Find where the given text appears and provide that cell's center as [x, y] coordinate. 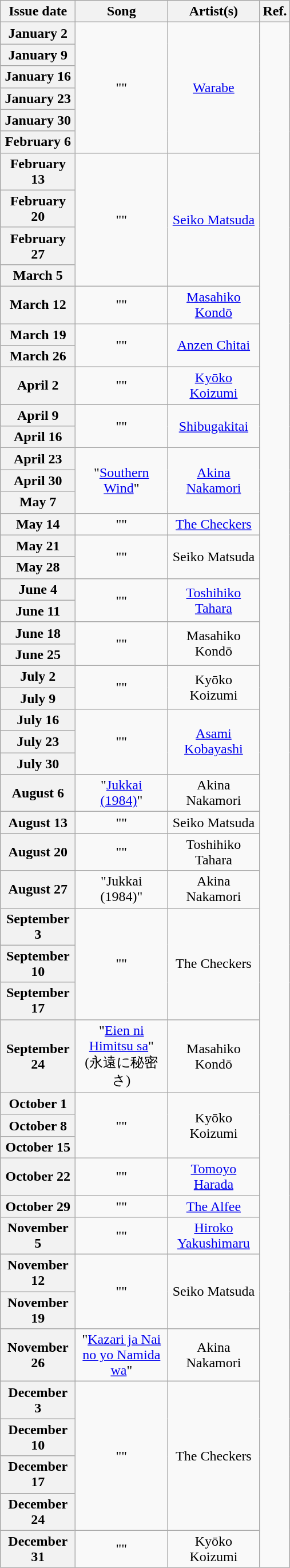
August 27 [38, 889]
November 12 [38, 1273]
March 12 [38, 304]
March 5 [38, 275]
January 23 [38, 98]
May 28 [38, 567]
Ref. [275, 11]
June 18 [38, 633]
March 26 [38, 356]
The Alfee [214, 1206]
Warabe [214, 88]
January 30 [38, 120]
September 24 [38, 1056]
January 2 [38, 33]
Issue date [38, 11]
August 6 [38, 793]
Song [121, 11]
May 7 [38, 502]
October 15 [38, 1147]
August 13 [38, 823]
June 4 [38, 589]
June 11 [38, 611]
November 19 [38, 1310]
November 26 [38, 1355]
July 9 [38, 698]
December 10 [38, 1437]
February 6 [38, 142]
September 10 [38, 963]
April 2 [38, 386]
Hiroko Yakushimaru [214, 1236]
"Kazari ja Nai no yo Namida wa" [121, 1355]
January 9 [38, 55]
August 20 [38, 852]
July 23 [38, 742]
April 30 [38, 481]
October 29 [38, 1206]
December 31 [38, 1549]
February 27 [38, 246]
Asami Kobayashi [214, 742]
January 16 [38, 77]
December 24 [38, 1511]
Artist(s) [214, 11]
November 5 [38, 1236]
June 25 [38, 654]
Shibugakitai [214, 426]
October 8 [38, 1125]
April 9 [38, 415]
September 3 [38, 927]
Tomoyo Harada [214, 1176]
April 23 [38, 459]
July 16 [38, 720]
February 13 [38, 172]
July 30 [38, 764]
May 14 [38, 524]
April 16 [38, 437]
"Southern Wind" [121, 481]
October 1 [38, 1103]
February 20 [38, 208]
July 2 [38, 676]
October 22 [38, 1176]
"Eien ni Himitsu sa" (永遠に秘密さ) [121, 1056]
December 3 [38, 1400]
September 17 [38, 1001]
May 21 [38, 546]
Anzen Chitai [214, 346]
March 19 [38, 335]
December 17 [38, 1475]
